Pinpoint the cell where the given text exists, returning its (X, Y) midpoint coordinate. 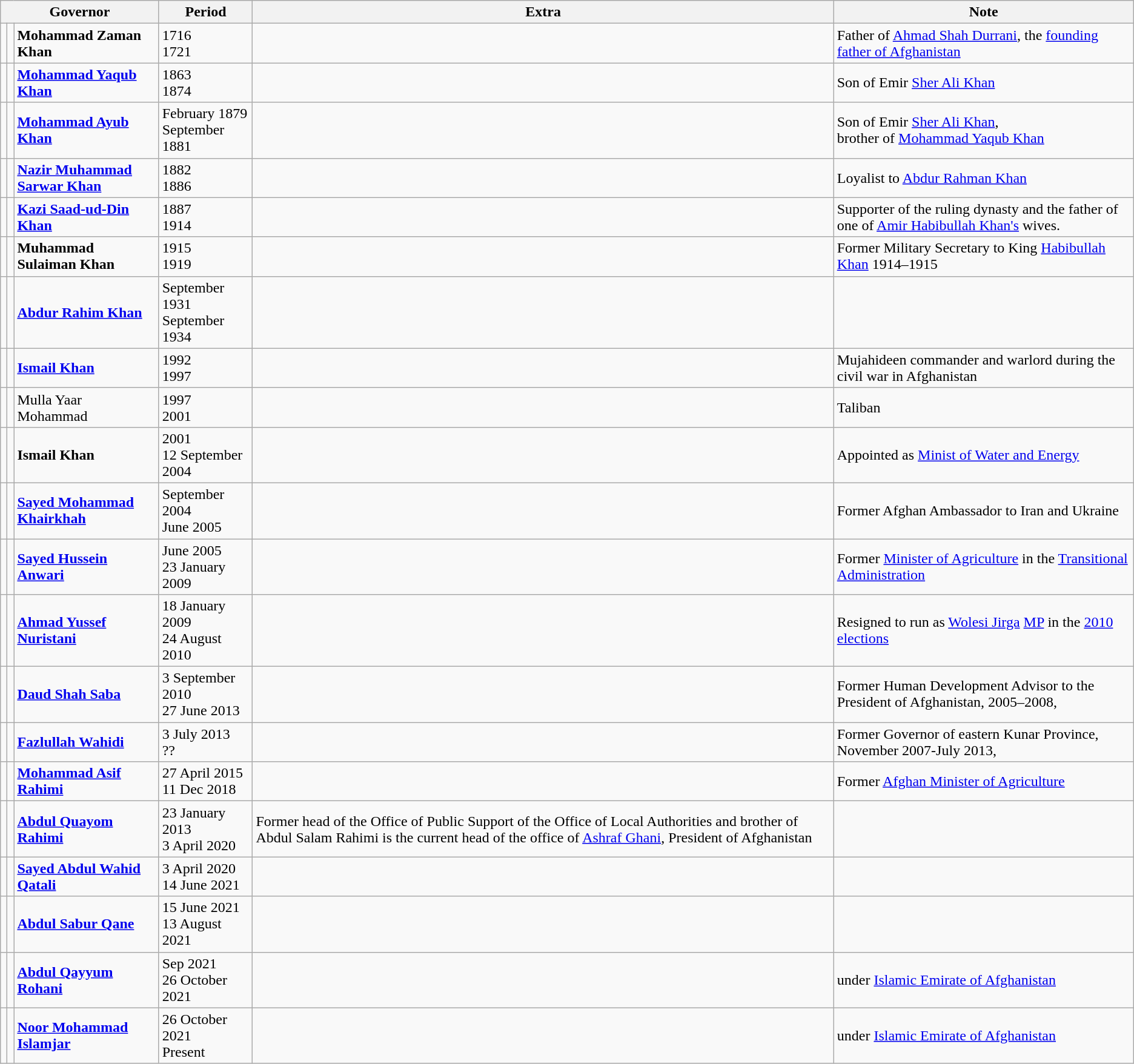
Governor (80, 12)
1716 1721 (206, 44)
Mulla Yaar Mohammad (86, 407)
1863 1874 (206, 82)
Ahmad Yussef Nuristani (86, 631)
1915 1919 (206, 257)
Kazi Saad-ud-Din Khan (86, 217)
Daud Shah Saba (86, 695)
Former Military Secretary to King Habibullah Khan 1914–1915 (984, 257)
Abdul Qayyum Rohani (86, 980)
Appointed as Minist of Water and Energy (984, 455)
Mohammad Asif Rahimi (86, 781)
Nazir Muhammad Sarwar Khan (86, 178)
1887 1914 (206, 217)
1997 2001 (206, 407)
1882 1886 (206, 178)
Former Human Development Advisor to the President of Afghanistan, 2005–2008, (984, 695)
Abdur Rahim Khan (86, 312)
Son of Emir Sher Ali Khan (984, 82)
Taliban (984, 407)
Abdul Quayom Rahimi (86, 829)
Former Afghan Ambassador to Iran and Ukraine (984, 511)
Muhammad Sulaiman Khan (86, 257)
Former Afghan Minister of Agriculture (984, 781)
3 July 2013 ?? (206, 742)
Noor Mohammad Islamjar (86, 1036)
Period (206, 12)
Fazlullah Wahidi (86, 742)
Sayed Abdul Wahid Qatali (86, 877)
Note (984, 12)
Supporter of the ruling dynasty and the father of one of Amir Habibullah Khan's wives. (984, 217)
Father of Ahmad Shah Durrani, the founding father of Afghanistan (984, 44)
September 2004 June 2005 (206, 511)
Loyalist to Abdur Rahman Khan (984, 178)
27 April 201511 Dec 2018 (206, 781)
Former Minister of Agriculture in the Transitional Administration (984, 567)
Mohammad Ayub Khan (86, 130)
3 April 2020 14 June 2021 (206, 877)
18 January 2009 24 August 2010 (206, 631)
3 September 2010 27 June 2013 (206, 695)
Mohammad Zaman Khan (86, 44)
February 1879 September 1881 (206, 130)
Mohammad Yaqub Khan (86, 82)
June 2005 23 January 2009 (206, 567)
2001 12 September 2004 (206, 455)
September 1931September 1934 (206, 312)
Abdul Sabur Qane (86, 924)
26 October 2021 Present (206, 1036)
Son of Emir Sher Ali Khan,brother of Mohammad Yaqub Khan (984, 130)
23 January 2013 3 April 2020 (206, 829)
1992 1997 (206, 368)
Extra (543, 12)
Mujahideen commander and warlord during the civil war in Afghanistan (984, 368)
Sayed Hussein Anwari (86, 567)
Resigned to run as Wolesi Jirga MP in the 2010 elections (984, 631)
Sayed Mohammad Khairkhah (86, 511)
15 June 2021 13 August 2021 (206, 924)
Former Governor of eastern Kunar Province, November 2007-July 2013, (984, 742)
Sep 2021 26 October 2021 (206, 980)
